Provide the (x, y) coordinate of the cell's center where the given text is located.  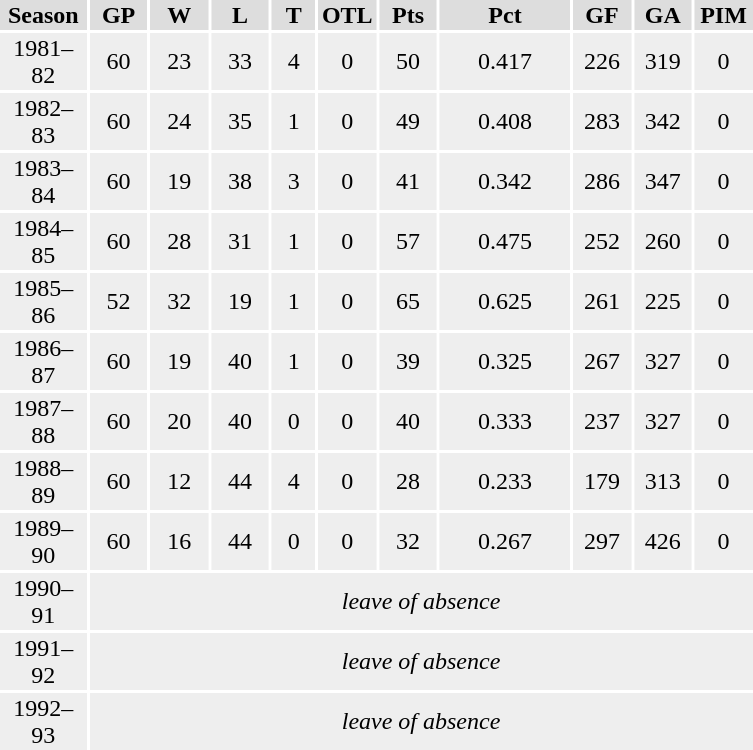
286 (602, 182)
W (179, 15)
38 (240, 182)
31 (240, 242)
1981–82 (44, 62)
0.408 (505, 122)
0.342 (505, 182)
50 (408, 62)
20 (179, 422)
0.625 (505, 302)
1989–90 (44, 542)
297 (602, 542)
Season (44, 15)
49 (408, 122)
35 (240, 122)
0.333 (505, 422)
L (240, 15)
0.475 (505, 242)
426 (663, 542)
237 (602, 422)
1988–89 (44, 482)
313 (663, 482)
261 (602, 302)
252 (602, 242)
0.267 (505, 542)
GP (119, 15)
33 (240, 62)
39 (408, 362)
24 (179, 122)
OTL (347, 15)
GA (663, 15)
1982–83 (44, 122)
1991–92 (44, 662)
1987–88 (44, 422)
179 (602, 482)
1984–85 (44, 242)
342 (663, 122)
PIM (724, 15)
0.325 (505, 362)
260 (663, 242)
267 (602, 362)
0.417 (505, 62)
319 (663, 62)
1983–84 (44, 182)
23 (179, 62)
41 (408, 182)
347 (663, 182)
1985–86 (44, 302)
T (294, 15)
16 (179, 542)
57 (408, 242)
65 (408, 302)
Pct (505, 15)
52 (119, 302)
226 (602, 62)
1986–87 (44, 362)
GF (602, 15)
1992–93 (44, 722)
1990–91 (44, 602)
225 (663, 302)
Pts (408, 15)
283 (602, 122)
0.233 (505, 482)
3 (294, 182)
12 (179, 482)
